Output the (x, y) coordinate of the center of the cell containing the given text.  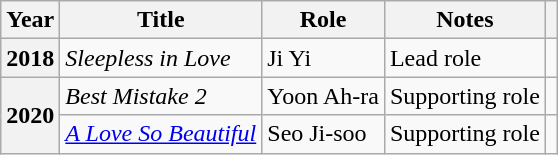
2020 (30, 115)
A Love So Beautiful (161, 134)
Yoon Ah-ra (324, 96)
Ji Yi (324, 58)
Year (30, 20)
Lead role (464, 58)
Seo Ji-soo (324, 134)
Best Mistake 2 (161, 96)
Notes (464, 20)
2018 (30, 58)
Role (324, 20)
Sleepless in Love (161, 58)
Title (161, 20)
